Provide the (X, Y) coordinate of the cell's center where the given text is located.  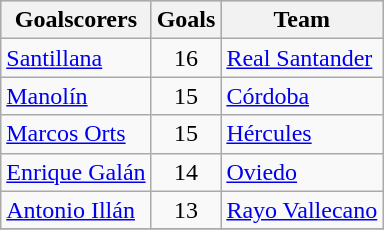
Manolín (76, 96)
Goalscorers (76, 20)
16 (186, 58)
Rayo Vallecano (302, 210)
Real Santander (302, 58)
Enrique Galán (76, 172)
Team (302, 20)
Antonio Illán (76, 210)
13 (186, 210)
Goals (186, 20)
Santillana (76, 58)
Oviedo (302, 172)
Hércules (302, 134)
Córdoba (302, 96)
14 (186, 172)
Marcos Orts (76, 134)
